Provide the (X, Y) coordinate of the cell's center where the given text is located.  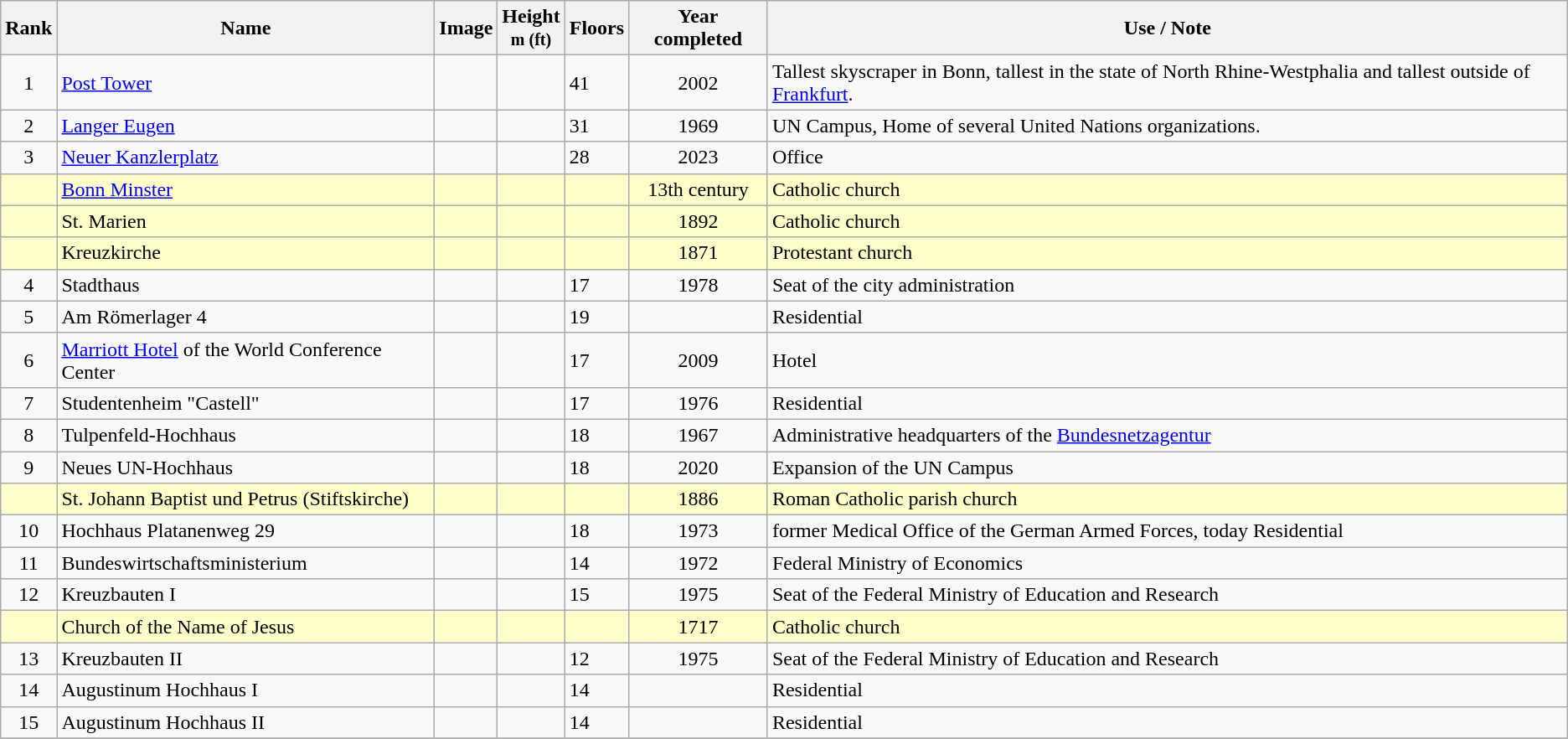
Roman Catholic parish church (1168, 499)
Office (1168, 158)
Tulpenfeld-Hochhaus (246, 435)
Am Römerlager 4 (246, 317)
Langer Eugen (246, 126)
9 (28, 467)
Augustinum Hochhaus I (246, 690)
Post Tower (246, 82)
11 (28, 563)
1967 (699, 435)
2023 (699, 158)
7 (28, 403)
Kreuzbauten II (246, 659)
UN Campus, Home of several United Nations organizations. (1168, 126)
2002 (699, 82)
St. Marien (246, 221)
Studentenheim "Castell" (246, 403)
Kreuzkirche (246, 253)
Administrative headquarters of the Bundesnetzagentur (1168, 435)
1978 (699, 285)
Bonn Minster (246, 189)
4 (28, 285)
Church of the Name of Jesus (246, 627)
1976 (699, 403)
13 (28, 659)
2009 (699, 360)
Year completed (699, 28)
Image (466, 28)
Kreuzbauten I (246, 595)
3 (28, 158)
6 (28, 360)
Hochhaus Platanenweg 29 (246, 531)
31 (596, 126)
10 (28, 531)
1871 (699, 253)
28 (596, 158)
1717 (699, 627)
Hotel (1168, 360)
1972 (699, 563)
former Medical Office of the German Armed Forces, today Residential (1168, 531)
1892 (699, 221)
Federal Ministry of Economics (1168, 563)
Marriott Hotel of the World Conference Center (246, 360)
Floors (596, 28)
Protestant church (1168, 253)
5 (28, 317)
Name (246, 28)
1 (28, 82)
1886 (699, 499)
Neues UN-Hochhaus (246, 467)
Tallest skyscraper in Bonn, tallest in the state of North Rhine-Westphalia and tallest outside of Frankfurt. (1168, 82)
41 (596, 82)
1969 (699, 126)
Rank (28, 28)
Use / Note (1168, 28)
Heightm (ft) (531, 28)
8 (28, 435)
Seat of the city administration (1168, 285)
Neuer Kanzlerplatz (246, 158)
19 (596, 317)
2 (28, 126)
Augustinum Hochhaus II (246, 722)
13th century (699, 189)
Expansion of the UN Campus (1168, 467)
Bundeswirtschaftsministerium (246, 563)
St. Johann Baptist und Petrus (Stiftskirche) (246, 499)
1973 (699, 531)
Stadthaus (246, 285)
2020 (699, 467)
